Return [x, y] of the center of cell containing provided text 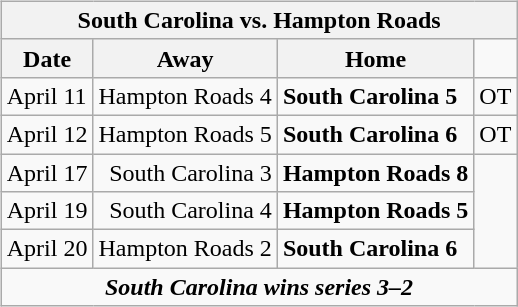
Date [47, 58]
Home [375, 58]
South Carolina 5 [375, 96]
April 20 [47, 249]
South Carolina wins series 3–2 [259, 287]
Hampton Roads 4 [185, 96]
South Carolina 4 [185, 211]
April 11 [47, 96]
Hampton Roads 2 [185, 249]
Away [185, 58]
April 12 [47, 134]
South Carolina 3 [185, 173]
April 17 [47, 173]
South Carolina vs. Hampton Roads [259, 20]
April 19 [47, 211]
Hampton Roads 8 [375, 173]
